Scan for the cell matching the given text and deliver its [X, Y] coordinate at center. 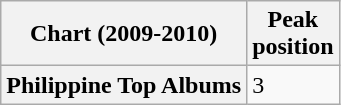
Chart (2009-2010) [124, 34]
3 [293, 85]
Peakposition [293, 34]
Philippine Top Albums [124, 85]
